Provide the (X, Y) coordinate of the cell's center where the given text is located.  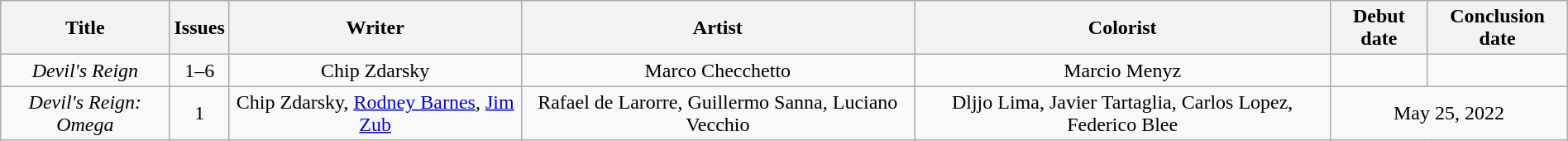
Marcio Menyz (1123, 70)
Debut date (1379, 28)
Colorist (1123, 28)
Dljjo Lima, Javier Tartaglia, Carlos Lopez, Federico Blee (1123, 113)
Devil's Reign (85, 70)
May 25, 2022 (1449, 113)
Writer (375, 28)
Chip Zdarsky (375, 70)
1–6 (199, 70)
Chip Zdarsky, Rodney Barnes, Jim Zub (375, 113)
Rafael de Larorre, Guillermo Sanna, Luciano Vecchio (718, 113)
Conclusion date (1497, 28)
1 (199, 113)
Marco Checchetto (718, 70)
Artist (718, 28)
Issues (199, 28)
Title (85, 28)
Devil's Reign: Omega (85, 113)
